Return (X, Y) of the center of cell containing provided text 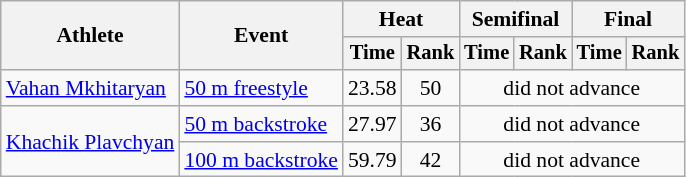
27.97 (372, 124)
Khachik Plavchyan (90, 142)
Athlete (90, 36)
Semifinal (515, 19)
50 (431, 88)
36 (431, 124)
Heat (401, 19)
23.58 (372, 88)
Final (628, 19)
Event (261, 36)
Vahan Mkhitaryan (90, 88)
50 m freestyle (261, 88)
50 m backstroke (261, 124)
